Detect which cell encompasses the target text, then output its (X, Y) center coordinate. 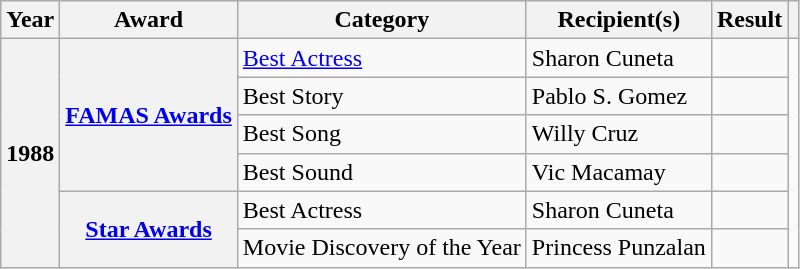
Willy Cruz (618, 134)
Year (30, 20)
Star Awards (149, 229)
1988 (30, 153)
Award (149, 20)
Result (749, 20)
Category (382, 20)
Pablo S. Gomez (618, 96)
Recipient(s) (618, 20)
Best Song (382, 134)
Princess Punzalan (618, 248)
Movie Discovery of the Year (382, 248)
Vic Macamay (618, 172)
Best Sound (382, 172)
FAMAS Awards (149, 115)
Best Story (382, 96)
